For the text-containing cell, return its midpoint in (x, y) coordinate format. 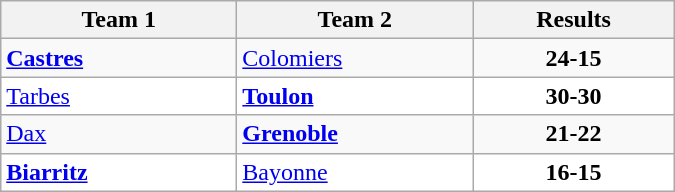
Team 1 (119, 20)
30-30 (574, 96)
Team 2 (355, 20)
Colomiers (355, 58)
16-15 (574, 172)
21-22 (574, 134)
Dax (119, 134)
Tarbes (119, 96)
Results (574, 20)
Castres (119, 58)
Biarritz (119, 172)
Toulon (355, 96)
Bayonne (355, 172)
Grenoble (355, 134)
24-15 (574, 58)
